Determine the (x, y) coordinate at the center of the cell enclosing the given text.  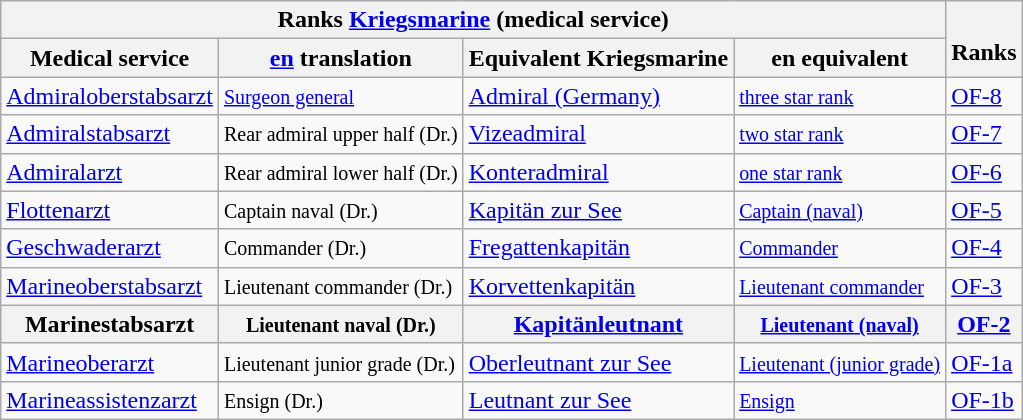
Marineoberarzt (110, 362)
Marineassistenzarzt (110, 400)
Oberleutnant zur See (598, 362)
Lieutenant commander (840, 286)
Marineoberstabsarzt (110, 286)
Lieutenant junior grade (Dr.) (340, 362)
OF-3 (984, 286)
Medical service (110, 58)
OF-5 (984, 210)
Admiral (Germany) (598, 96)
Ranks (984, 39)
Captain naval (Dr.) (340, 210)
Lieutenant commander (Dr.) (340, 286)
OF-1b (984, 400)
two star rank (840, 134)
Ensign (Dr.) (340, 400)
Lieutenant (naval) (840, 324)
Kapitänleutnant (598, 324)
Ranks Kriegsmarine (medical service) (474, 20)
Commander (840, 248)
Rear admiral upper half (Dr.) (340, 134)
Rear admiral lower half (Dr.) (340, 172)
Marinestabsarzt (110, 324)
Fregattenkapitän (598, 248)
en equivalent (840, 58)
Vizeadmiral (598, 134)
Lieutenant (junior grade) (840, 362)
Commander (Dr.) (340, 248)
Lieutenant naval (Dr.) (340, 324)
one star rank (840, 172)
Equivalent Kriegsmarine (598, 58)
Ensign (840, 400)
OF-6 (984, 172)
Konteradmiral (598, 172)
Surgeon general (340, 96)
OF-1a (984, 362)
en translation (340, 58)
OF-4 (984, 248)
three star rank (840, 96)
Admiralstabsarzt (110, 134)
OF-7 (984, 134)
Korvettenkapitän (598, 286)
Geschwaderarzt (110, 248)
OF-8 (984, 96)
Kapitän zur See (598, 210)
Admiralarzt (110, 172)
Admiraloberstabsarzt (110, 96)
Flottenarzt (110, 210)
Leutnant zur See (598, 400)
OF-2 (984, 324)
Captain (naval) (840, 210)
